Scan for the cell matching the given text and deliver its (X, Y) coordinate at center. 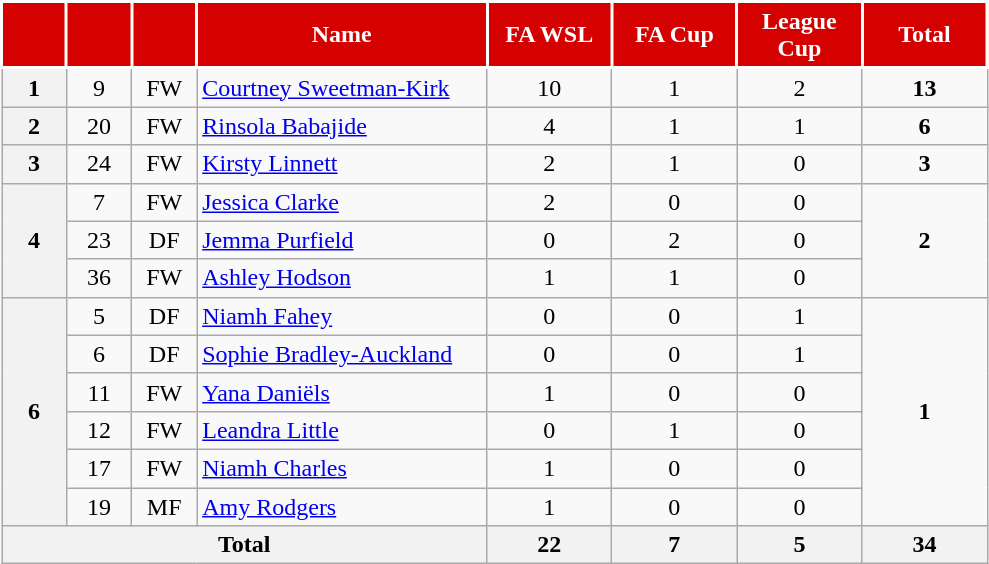
Yana Daniëls (342, 392)
Amy Rodgers (342, 507)
Name (342, 36)
Rinsola Babajide (342, 126)
11 (100, 392)
MF (164, 507)
Niamh Fahey (342, 316)
Courtney Sweetman-Kirk (342, 88)
Ashley Hodson (342, 278)
23 (100, 240)
12 (100, 430)
13 (924, 88)
Leandra Little (342, 430)
Jemma Purfield (342, 240)
Kirsty Linnett (342, 164)
10 (550, 88)
24 (100, 164)
34 (924, 545)
Sophie Bradley-Auckland (342, 354)
22 (550, 545)
League Cup (800, 36)
Jessica Clarke (342, 202)
20 (100, 126)
36 (100, 278)
9 (100, 88)
FA WSL (550, 36)
FA Cup (674, 36)
Niamh Charles (342, 468)
17 (100, 468)
19 (100, 507)
